Return the [x, y] coordinate for the center point of the cell that contains the specified text.  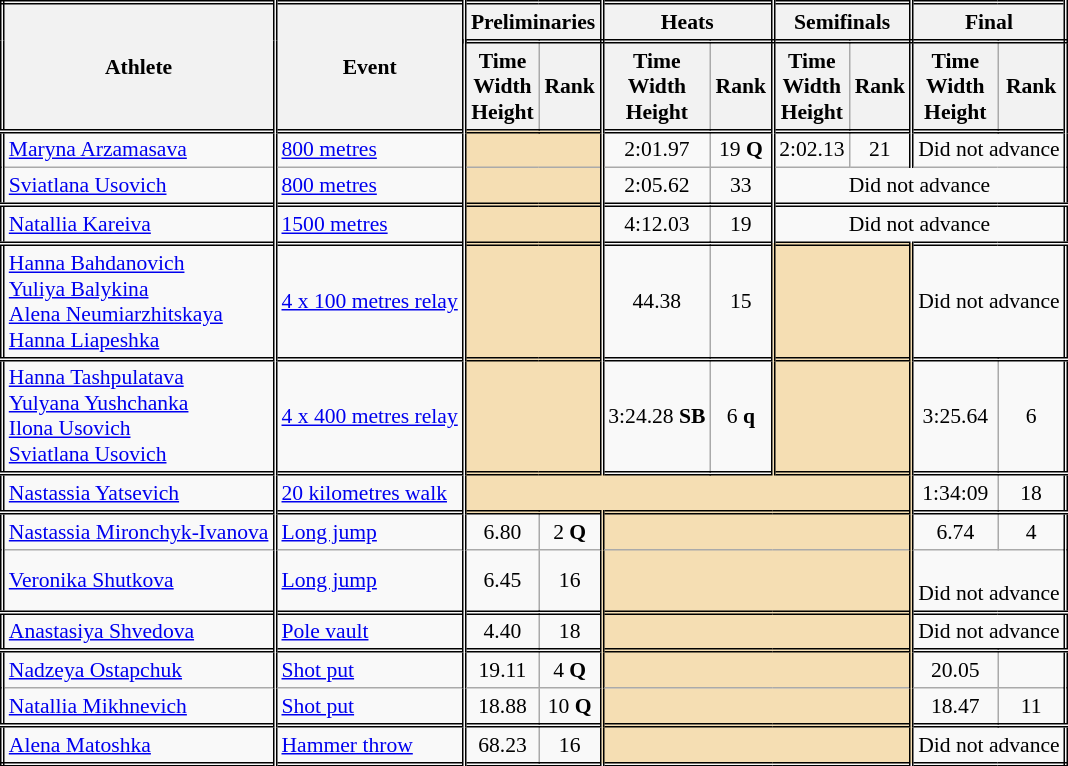
4 x 400 metres relay [370, 416]
11 [1032, 706]
18.88 [502, 706]
1:34:09 [955, 494]
Natallia Kareiva [138, 224]
Pole vault [370, 632]
Natallia Mikhnevich [138, 706]
6 q [742, 416]
Sviatlana Usovich [138, 186]
10 Q [570, 706]
6 [1032, 416]
19 [742, 224]
Veronika Shutkova [138, 582]
19 Q [742, 150]
20.05 [955, 670]
Alena Matoshka [138, 744]
3:24.28 SB [656, 416]
1500 metres [370, 224]
18.47 [955, 706]
Hanna BahdanovichYuliya BalykinaAlena NeumiarzhitskayaHanna Liapeshka [138, 302]
2:05.62 [656, 186]
21 [881, 150]
Heats [688, 22]
4 x 100 metres relay [370, 302]
Nastassia Yatsevich [138, 494]
Event [370, 67]
2:02.13 [812, 150]
Anastasiya Shvedova [138, 632]
15 [742, 302]
4 Q [570, 670]
2 Q [570, 532]
6.45 [502, 582]
4:12.03 [656, 224]
Hanna TashpulatavaYulyana YushchankaIlona UsovichSviatlana Usovich [138, 416]
2:01.97 [656, 150]
Semifinals [842, 22]
6.80 [502, 532]
Final [990, 22]
68.23 [502, 744]
Preliminaries [532, 22]
4.40 [502, 632]
6.74 [955, 532]
3:25.64 [955, 416]
44.38 [656, 302]
Hammer throw [370, 744]
Nastassia Mironchyk-Ivanova [138, 532]
Athlete [138, 67]
19.11 [502, 670]
4 [1032, 532]
Maryna Arzamasava [138, 150]
33 [742, 186]
Nadzeya Ostapchuk [138, 670]
20 kilometres walk [370, 494]
